Locate the cell with the specified text and output its (X, Y) center coordinate. 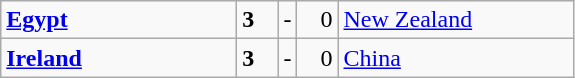
China (456, 58)
Ireland (119, 58)
Egypt (119, 20)
New Zealand (456, 20)
